Search for the cell housing the specified text and yield its [x, y] center coordinate. 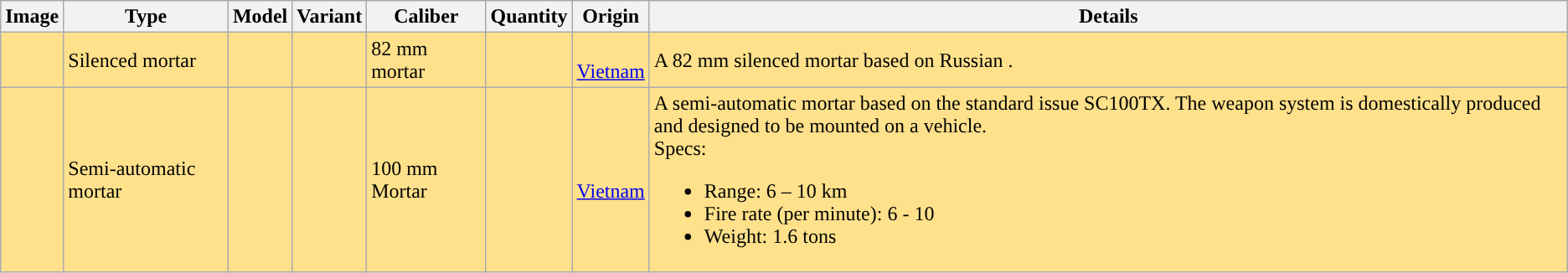
Origin [611, 17]
Semi-automatic mortar [146, 179]
100 mm Mortar [426, 179]
Details [1108, 17]
A 82 mm silenced mortar based on Russian . [1108, 60]
Type [146, 17]
Model [260, 17]
82 mm mortar [426, 60]
Image [32, 17]
Silenced mortar [146, 60]
Variant [330, 17]
Caliber [426, 17]
Quantity [529, 17]
